Scan for the cell matching the given text and deliver its [X, Y] coordinate at center. 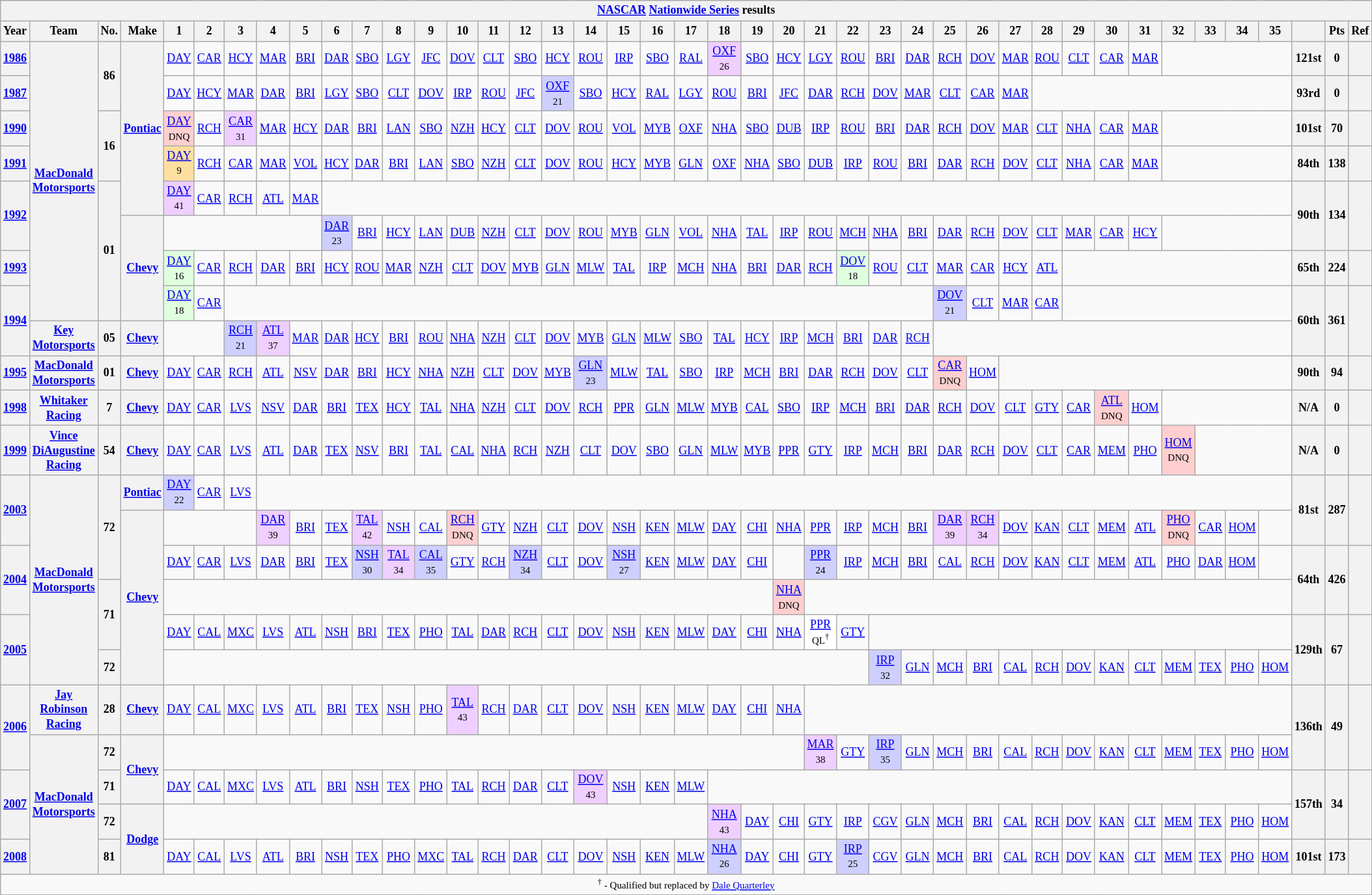
21 [820, 31]
2004 [16, 579]
CARDNQ [950, 373]
84th [1309, 163]
2005 [16, 650]
35 [1275, 31]
19 [757, 31]
13 [558, 31]
157th [1309, 805]
RCHDNQ [463, 527]
TAL42 [367, 527]
1990 [16, 128]
1995 [16, 373]
10 [463, 31]
Dodge [142, 840]
8 [399, 31]
64th [1309, 579]
1991 [16, 163]
PPR24 [820, 562]
4 [273, 31]
93rd [1309, 94]
Team [64, 31]
NZH34 [525, 562]
14 [590, 31]
2007 [16, 805]
Vince DiAugustine Racing [64, 450]
287 [1337, 510]
9 [431, 31]
1992 [16, 216]
138 [1337, 163]
17 [690, 31]
94 [1337, 373]
121st [1309, 59]
RCH34 [983, 527]
6 [337, 31]
1998 [16, 408]
12 [525, 31]
31 [1145, 31]
60th [1309, 320]
CAL35 [431, 562]
NHA26 [724, 857]
05 [109, 338]
NASCAR Nationwide Series results [686, 10]
DAYDNQ [179, 128]
Make [142, 31]
OXF26 [724, 59]
Year [16, 31]
1999 [16, 450]
81st [1309, 510]
1994 [16, 320]
173 [1337, 857]
OXF21 [558, 94]
RCH21 [241, 338]
IRP35 [886, 752]
67 [1337, 650]
HOMDNQ [1179, 450]
33 [1210, 31]
129th [1309, 650]
ATL37 [273, 338]
1993 [16, 268]
24 [917, 31]
NHADNQ [789, 598]
11 [494, 31]
Ref [1360, 31]
23 [886, 31]
NHA43 [724, 822]
5 [305, 31]
29 [1079, 31]
1986 [16, 59]
TAL43 [463, 709]
2006 [16, 727]
GLN23 [590, 373]
MAR38 [820, 752]
54 [109, 450]
15 [624, 31]
361 [1337, 320]
DAY41 [179, 199]
DOV18 [853, 268]
DAY16 [179, 268]
NSH30 [367, 562]
26 [983, 31]
DAY18 [179, 303]
No. [109, 31]
86 [109, 76]
DAY22 [179, 493]
25 [950, 31]
Whitaker Racing [64, 408]
CAR31 [241, 128]
2 [210, 31]
1987 [16, 94]
20 [789, 31]
2003 [16, 510]
Jay Robinson Racing [64, 709]
18 [724, 31]
DOV21 [950, 303]
PHODNQ [1179, 527]
426 [1337, 579]
70 [1337, 128]
PPRQL† [820, 632]
TAL34 [399, 562]
IRP32 [886, 668]
ATLDNQ [1112, 408]
81 [109, 857]
22 [853, 31]
65th [1309, 268]
49 [1337, 727]
DAY9 [179, 163]
224 [1337, 268]
1 [179, 31]
NSH27 [624, 562]
134 [1337, 216]
Pts [1337, 31]
27 [1015, 31]
3 [241, 31]
† - Qualified but replaced by Dale Quarterley [686, 885]
136th [1309, 727]
32 [1179, 31]
DAR23 [337, 233]
IRP25 [853, 857]
Key Motorsports [64, 338]
2008 [16, 857]
30 [1112, 31]
DOV43 [590, 787]
